Detect which cell encompasses the target text, then output its (x, y) center coordinate. 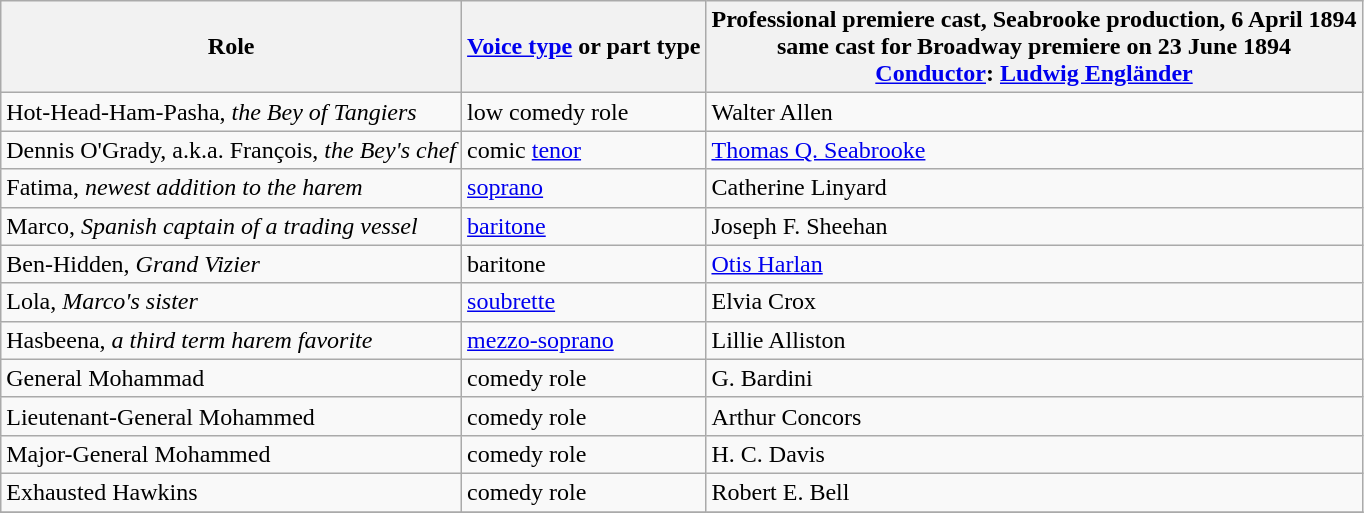
Catherine Linyard (1034, 188)
Robert E. Bell (1034, 492)
mezzo-soprano (584, 340)
Voice type or part type (584, 47)
H. C. Davis (1034, 454)
General Mohammad (232, 378)
Walter Allen (1034, 112)
comic tenor (584, 150)
Thomas Q. Seabrooke (1034, 150)
Marco, Spanish captain of a trading vessel (232, 226)
Role (232, 47)
Exhausted Hawkins (232, 492)
Lillie Alliston (1034, 340)
Elvia Crox (1034, 302)
low comedy role (584, 112)
Lola, Marco's sister (232, 302)
soprano (584, 188)
Hasbeena, a third term harem favorite (232, 340)
Otis Harlan (1034, 264)
Fatima, newest addition to the harem (232, 188)
Hot-Head-Ham-Pasha, the Bey of Tangiers (232, 112)
Lieutenant-General Mohammed (232, 416)
Professional premiere cast, Seabrooke production, 6 April 1894same cast for Broadway premiere on 23 June 1894Conductor: Ludwig Engländer (1034, 47)
Arthur Concors (1034, 416)
Ben-Hidden, Grand Vizier (232, 264)
Joseph F. Sheehan (1034, 226)
Dennis O'Grady, a.k.a. François, the Bey's chef (232, 150)
soubrette (584, 302)
Major-General Mohammed (232, 454)
G. Bardini (1034, 378)
